Capture the cell that displays the provided text and extract its (x, y) central coordinate. 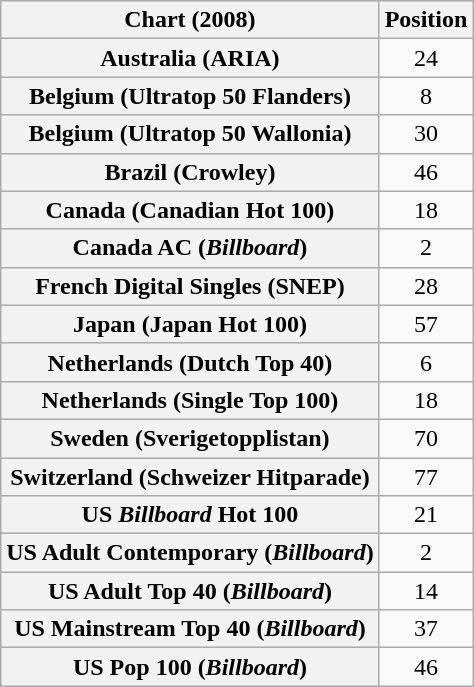
Chart (2008) (190, 20)
Sweden (Sverigetopplistan) (190, 438)
US Adult Top 40 (Billboard) (190, 591)
8 (426, 96)
77 (426, 477)
Canada AC (Billboard) (190, 248)
37 (426, 629)
French Digital Singles (SNEP) (190, 286)
Belgium (Ultratop 50 Wallonia) (190, 134)
Switzerland (Schweizer Hitparade) (190, 477)
Japan (Japan Hot 100) (190, 324)
Netherlands (Dutch Top 40) (190, 362)
US Billboard Hot 100 (190, 515)
6 (426, 362)
US Mainstream Top 40 (Billboard) (190, 629)
30 (426, 134)
Netherlands (Single Top 100) (190, 400)
28 (426, 286)
Brazil (Crowley) (190, 172)
Canada (Canadian Hot 100) (190, 210)
Position (426, 20)
Australia (ARIA) (190, 58)
57 (426, 324)
21 (426, 515)
Belgium (Ultratop 50 Flanders) (190, 96)
14 (426, 591)
24 (426, 58)
US Pop 100 (Billboard) (190, 667)
US Adult Contemporary (Billboard) (190, 553)
70 (426, 438)
